Search for the cell housing the specified text and yield its (x, y) center coordinate. 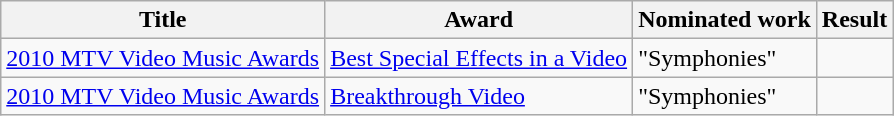
Title (163, 20)
Result (854, 20)
Best Special Effects in a Video (479, 58)
Nominated work (725, 20)
Award (479, 20)
Breakthrough Video (479, 96)
